Extract the (X, Y) coordinate from the center of the cell holding the provided text.  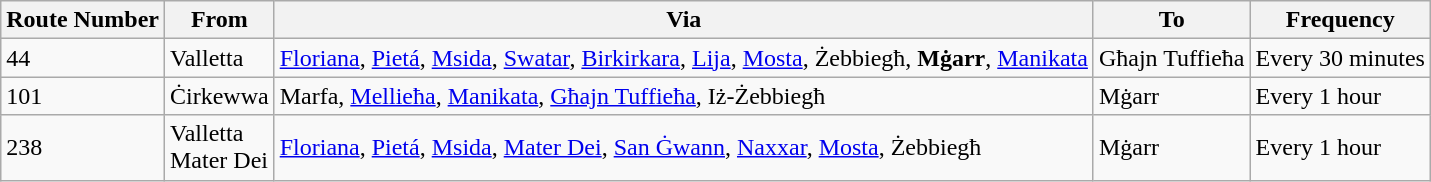
Via (684, 20)
Valletta (219, 58)
VallettaMater Dei (219, 148)
238 (83, 148)
Route Number (83, 20)
Every 30 minutes (1340, 58)
Frequency (1340, 20)
Għajn Tuffieħa (1172, 58)
Floriana, Pietá, Msida, Mater Dei, San Ġwann, Naxxar, Mosta, Żebbiegħ (684, 148)
Ċirkewwa (219, 96)
44 (83, 58)
Marfa, Mellieħa, Manikata, Għajn Tuffieħa, Iż-Żebbiegħ (684, 96)
To (1172, 20)
101 (83, 96)
From (219, 20)
Floriana, Pietá, Msida, Swatar, Birkirkara, Lija, Mosta, Żebbiegħ, Mġarr, Manikata (684, 58)
